Output the [X, Y] coordinate of the center of the cell containing the given text.  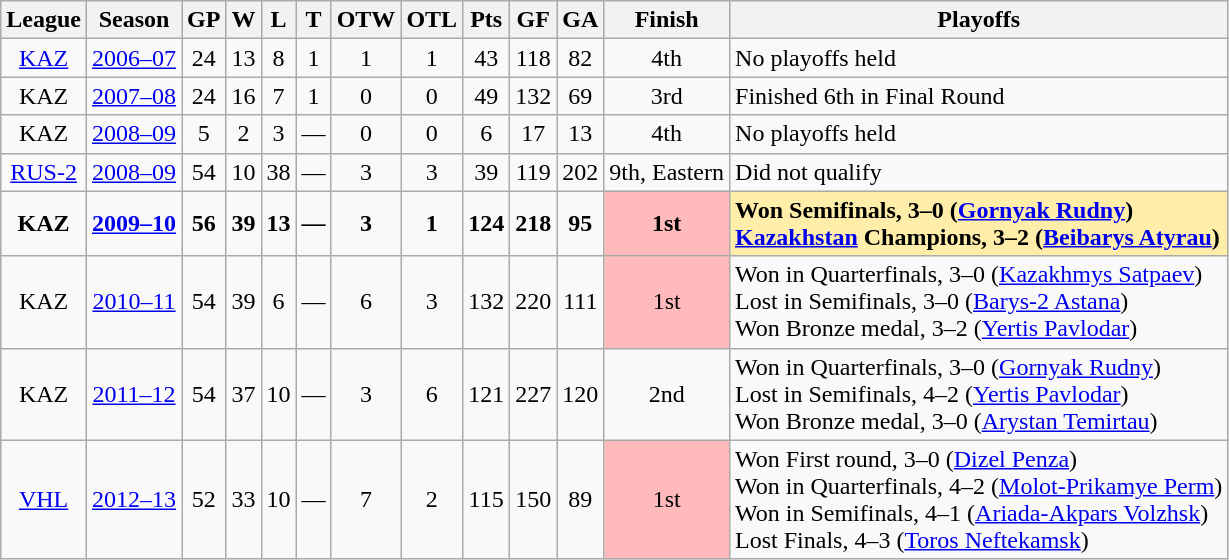
Won in Quarterfinals, 3–0 (Kazakhmys Satpaev) Lost in Semifinals, 3–0 (Barys-2 Astana) Won Bronze medal, 3–2 (Yertis Pavlodar) [979, 302]
119 [534, 172]
VHL [44, 500]
GA [580, 20]
T [314, 20]
82 [580, 58]
Pts [486, 20]
37 [244, 394]
2010–11 [134, 302]
2012–13 [134, 500]
Won in Quarterfinals, 3–0 (Gornyak Rudny) Lost in Semifinals, 4–2 (Yertis Pavlodar) Won Bronze medal, 3–0 (Arystan Temirtau) [979, 394]
38 [278, 172]
W [244, 20]
220 [534, 302]
9th, Eastern [667, 172]
121 [486, 394]
150 [534, 500]
Finish [667, 20]
Did not qualify [979, 172]
2nd [667, 394]
69 [580, 96]
League [44, 20]
2006–07 [134, 58]
GF [534, 20]
Finished 6th in Final Round [979, 96]
5 [204, 134]
17 [534, 134]
218 [534, 224]
49 [486, 96]
3rd [667, 96]
33 [244, 500]
OTL [432, 20]
115 [486, 500]
95 [580, 224]
124 [486, 224]
89 [580, 500]
227 [534, 394]
GP [204, 20]
43 [486, 58]
2009–10 [134, 224]
Season [134, 20]
8 [278, 58]
2011–12 [134, 394]
120 [580, 394]
OTW [366, 20]
L [278, 20]
Won Semifinals, 3–0 (Gornyak Rudny) Kazakhstan Champions, 3–2 (Beibarys Atyrau) [979, 224]
RUS-2 [44, 172]
Playoffs [979, 20]
2007–08 [134, 96]
118 [534, 58]
111 [580, 302]
202 [580, 172]
52 [204, 500]
16 [244, 96]
56 [204, 224]
